Pinpoint the cell where the given text exists, returning its [x, y] midpoint coordinate. 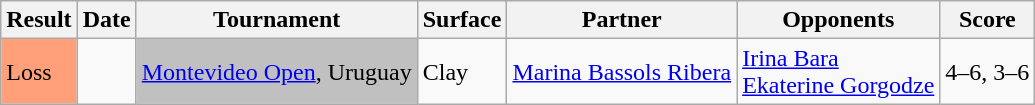
Surface [462, 20]
Score [988, 20]
Marina Bassols Ribera [622, 72]
Loss [39, 72]
Tournament [276, 20]
Partner [622, 20]
Clay [462, 72]
Opponents [838, 20]
Irina Bara Ekaterine Gorgodze [838, 72]
4–6, 3–6 [988, 72]
Date [106, 20]
Result [39, 20]
Montevideo Open, Uruguay [276, 72]
